Return the [X, Y] coordinate for the center point of the cell that contains the specified text.  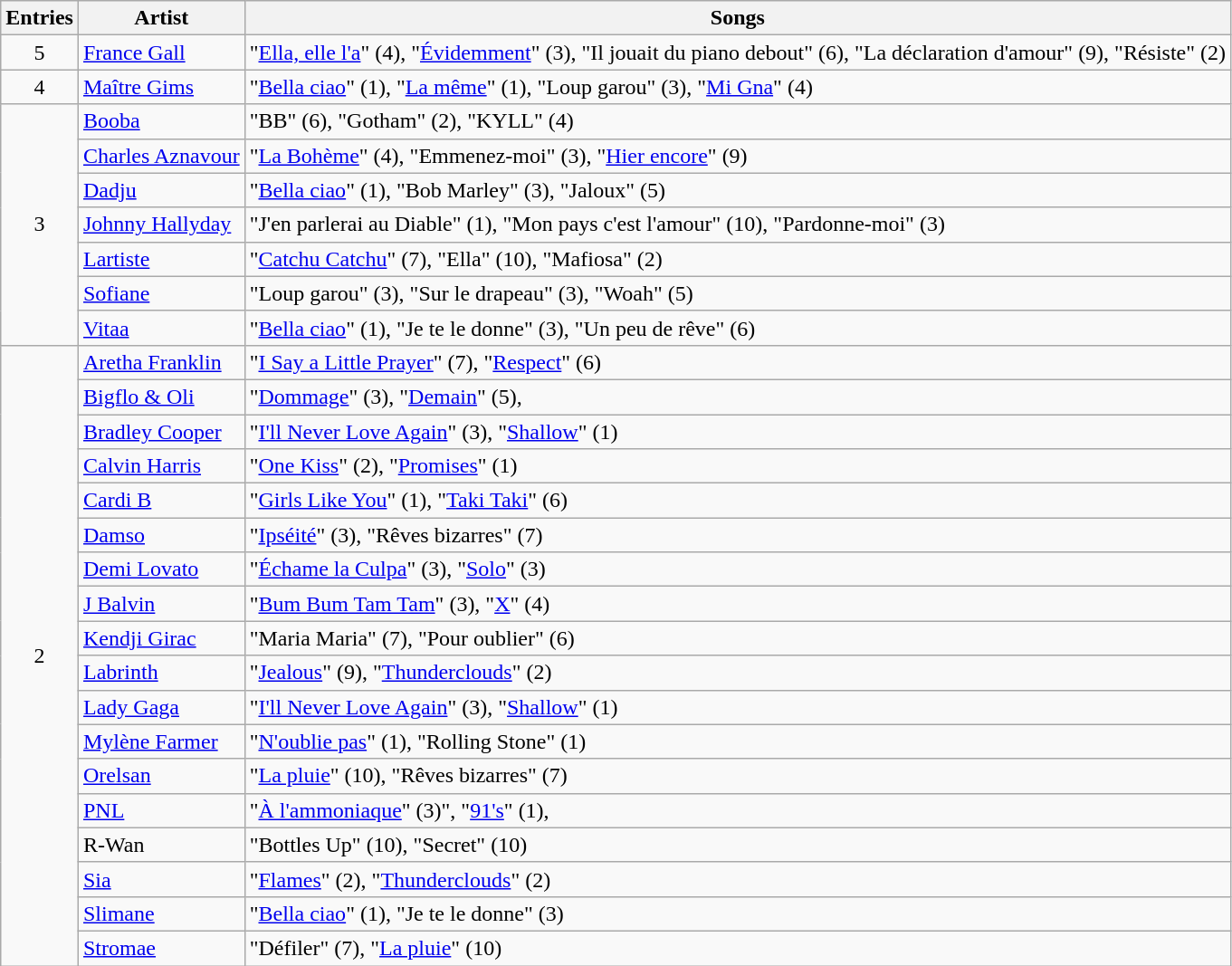
J Balvin [161, 604]
Slimane [161, 913]
Artist [161, 18]
"One Kiss" (2), "Promises" (1) [737, 466]
Stromae [161, 948]
Booba [161, 121]
"I Say a Little Prayer" (7), "Respect" (6) [737, 362]
Dadju [161, 190]
"Flames" (2), "Thunderclouds" (2) [737, 879]
Calvin Harris [161, 466]
Damso [161, 535]
Johnny Hallyday [161, 225]
Labrinth [161, 673]
Cardi B [161, 501]
"Bum Bum Tam Tam" (3), "X" (4) [737, 604]
"Échame la Culpa" (3), "Solo" (3) [737, 569]
"Dommage" (3), "Demain" (5), [737, 397]
Bigflo & Oli [161, 397]
"Défiler" (7), "La pluie" (10) [737, 948]
"Loup garou" (3), "Sur le drapeau" (3), "Woah" (5) [737, 293]
Songs [737, 18]
"Bella ciao" (1), "Bob Marley" (3), "Jaloux" (5) [737, 190]
PNL [161, 810]
Orelsan [161, 776]
"Jealous" (9), "Thunderclouds" (2) [737, 673]
"À l'ammoniaque" (3)", "91's" (1), [737, 810]
Charles Aznavour [161, 156]
Sofiane [161, 293]
Lartiste [161, 259]
"Catchu Catchu" (7), "Ella" (10), "Mafiosa" (2) [737, 259]
Lady Gaga [161, 707]
"Bella ciao" (1), "Je te le donne" (3) [737, 913]
"BB" (6), "Gotham" (2), "KYLL" (4) [737, 121]
Entries [40, 18]
"Bella ciao" (1), "Je te le donne" (3), "Un peu de rêve" (6) [737, 328]
5 [40, 53]
4 [40, 87]
"Bottles Up" (10), "Secret" (10) [737, 845]
3 [40, 225]
"La pluie" (10), "Rêves bizarres" (7) [737, 776]
Maître Gims [161, 87]
"Ella, elle l'a" (4), "Évidemment" (3), "Il jouait du piano debout" (6), "La déclaration d'amour" (9), "Résiste" (2) [737, 53]
Vitaa [161, 328]
Mylène Farmer [161, 741]
Sia [161, 879]
"Maria Maria" (7), "Pour oublier" (6) [737, 638]
"Girls Like You" (1), "Taki Taki" (6) [737, 501]
Demi Lovato [161, 569]
R-Wan [161, 845]
Aretha Franklin [161, 362]
2 [40, 655]
Bradley Cooper [161, 432]
"J'en parlerai au Diable" (1), "Mon pays c'est l'amour" (10), "Pardonne-moi" (3) [737, 225]
"Ipséité" (3), "Rêves bizarres" (7) [737, 535]
France Gall [161, 53]
Kendji Girac [161, 638]
"N'oublie pas" (1), "Rolling Stone" (1) [737, 741]
"Bella ciao" (1), "La même" (1), "Loup garou" (3), "Mi Gna" (4) [737, 87]
"La Bohème" (4), "Emmenez-moi" (3), "Hier encore" (9) [737, 156]
